Extract the (X, Y) coordinate from the center of the cell holding the provided text.  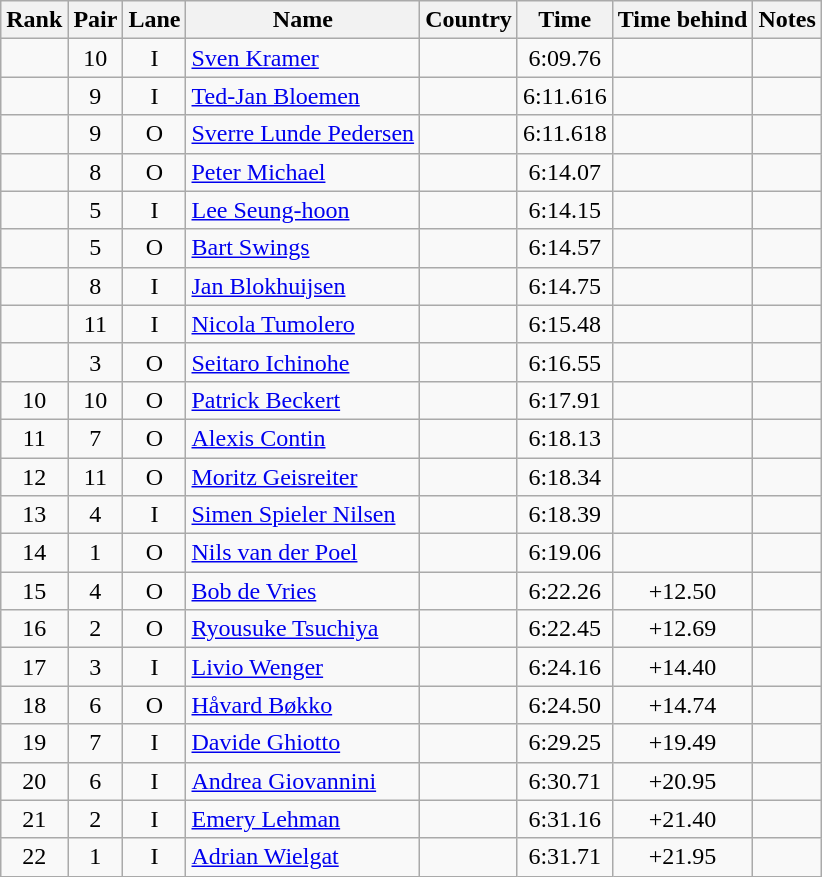
6:11.618 (564, 134)
6:15.48 (564, 324)
6:18.34 (564, 477)
Seitaro Ichinohe (303, 362)
6:31.71 (564, 857)
Bart Swings (303, 248)
+12.69 (682, 629)
6:09.76 (564, 58)
13 (34, 515)
+19.49 (682, 743)
Lane (154, 20)
Ted-Jan Bloemen (303, 96)
12 (34, 477)
Notes (787, 20)
17 (34, 667)
Andrea Giovannini (303, 781)
6:14.15 (564, 210)
6:31.16 (564, 819)
+20.95 (682, 781)
6:14.75 (564, 286)
6:19.06 (564, 553)
Håvard Bøkko (303, 705)
Sverre Lunde Pedersen (303, 134)
6:11.616 (564, 96)
6:14.57 (564, 248)
15 (34, 591)
6:30.71 (564, 781)
+14.40 (682, 667)
21 (34, 819)
22 (34, 857)
14 (34, 553)
6:29.25 (564, 743)
6:18.13 (564, 438)
Moritz Geisreiter (303, 477)
6:22.26 (564, 591)
Country (469, 20)
6:24.16 (564, 667)
Bob de Vries (303, 591)
Adrian Wielgat (303, 857)
Sven Kramer (303, 58)
Nils van der Poel (303, 553)
+14.74 (682, 705)
+21.95 (682, 857)
Pair (96, 20)
Davide Ghiotto (303, 743)
6:18.39 (564, 515)
6:24.50 (564, 705)
6:22.45 (564, 629)
Jan Blokhuijsen (303, 286)
Livio Wenger (303, 667)
Time behind (682, 20)
6:14.07 (564, 172)
18 (34, 705)
6:16.55 (564, 362)
+21.40 (682, 819)
Peter Michael (303, 172)
+12.50 (682, 591)
Time (564, 20)
Simen Spieler Nilsen (303, 515)
Lee Seung-hoon (303, 210)
Ryousuke Tsuchiya (303, 629)
20 (34, 781)
Nicola Tumolero (303, 324)
Emery Lehman (303, 819)
6:17.91 (564, 400)
Rank (34, 20)
Patrick Beckert (303, 400)
Alexis Contin (303, 438)
19 (34, 743)
Name (303, 20)
16 (34, 629)
